Find where the given text appears and provide that cell's center as [X, Y] coordinate. 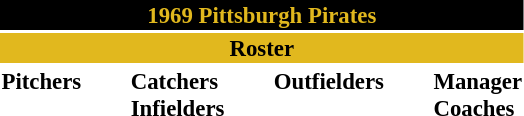
1969 Pittsburgh Pirates [262, 15]
Roster [262, 48]
